From the cell containing the given text, extract its center point as [x, y] coordinate. 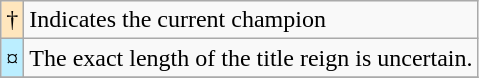
† [12, 20]
The exact length of the title reign is uncertain. [251, 58]
¤ [12, 58]
Indicates the current champion [251, 20]
